Provide the (X, Y) coordinate of the cell's center where the given text is located.  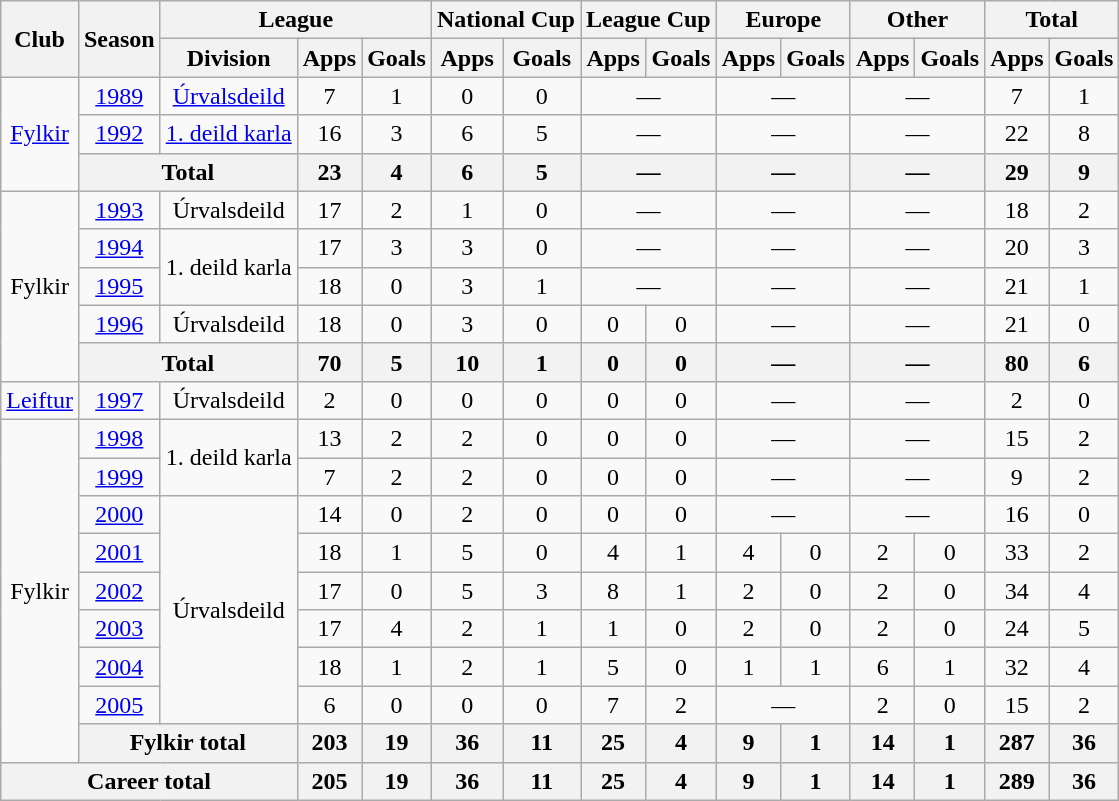
29 (1017, 172)
1995 (119, 286)
23 (329, 172)
34 (1017, 591)
33 (1017, 553)
205 (329, 781)
Club (40, 39)
Other (917, 20)
Division (228, 58)
Season (119, 39)
1997 (119, 400)
32 (1017, 667)
203 (329, 743)
70 (329, 362)
Fylkir total (188, 743)
Career total (149, 781)
20 (1017, 248)
1996 (119, 324)
1992 (119, 134)
287 (1017, 743)
Leiftur (40, 400)
2001 (119, 553)
13 (329, 438)
24 (1017, 629)
National Cup (506, 20)
Europe (783, 20)
2005 (119, 705)
1998 (119, 438)
League Cup (648, 20)
1993 (119, 210)
2004 (119, 667)
1994 (119, 248)
2003 (119, 629)
80 (1017, 362)
2002 (119, 591)
10 (467, 362)
289 (1017, 781)
1999 (119, 477)
League (296, 20)
2000 (119, 515)
1989 (119, 96)
22 (1017, 134)
